Return the [X, Y] coordinate for the center point of the cell that contains the specified text.  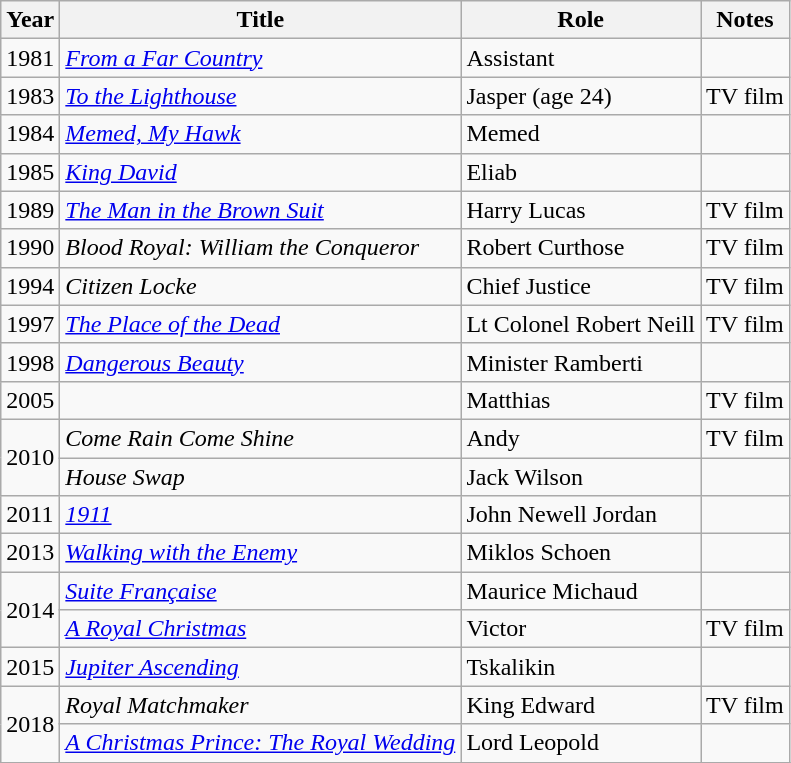
1983 [30, 96]
Miklos Schoen [581, 553]
King David [260, 172]
Royal Matchmaker [260, 705]
Victor [581, 629]
A Royal Christmas [260, 629]
Eliab [581, 172]
2018 [30, 724]
King Edward [581, 705]
2013 [30, 553]
Blood Royal: William the Conqueror [260, 248]
1994 [30, 286]
To the Lighthouse [260, 96]
Title [260, 20]
Year [30, 20]
Jupiter Ascending [260, 667]
1990 [30, 248]
Andy [581, 438]
Memed, My Hawk [260, 134]
1911 [260, 515]
2015 [30, 667]
Dangerous Beauty [260, 362]
Minister Ramberti [581, 362]
2011 [30, 515]
1989 [30, 210]
2010 [30, 457]
Jasper (age 24) [581, 96]
1981 [30, 58]
The Man in the Brown Suit [260, 210]
2014 [30, 610]
Citizen Locke [260, 286]
Come Rain Come Shine [260, 438]
Assistant [581, 58]
Notes [746, 20]
1985 [30, 172]
Robert Curthose [581, 248]
Maurice Michaud [581, 591]
2005 [30, 400]
Role [581, 20]
House Swap [260, 477]
Suite Française [260, 591]
John Newell Jordan [581, 515]
Matthias [581, 400]
Lord Leopold [581, 743]
1984 [30, 134]
A Christmas Prince: The Royal Wedding [260, 743]
Jack Wilson [581, 477]
Chief Justice [581, 286]
Memed [581, 134]
From a Far Country [260, 58]
Tskalikin [581, 667]
The Place of the Dead [260, 324]
Harry Lucas [581, 210]
1997 [30, 324]
Lt Colonel Robert Neill [581, 324]
1998 [30, 362]
Walking with the Enemy [260, 553]
